Detect which cell encompasses the target text, then output its [X, Y] center coordinate. 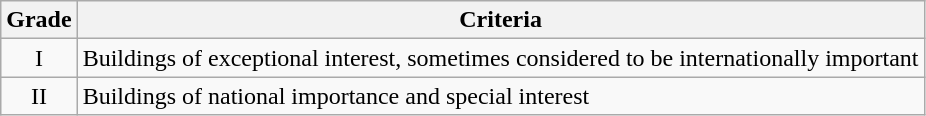
II [39, 96]
I [39, 58]
Buildings of exceptional interest, sometimes considered to be internationally important [500, 58]
Grade [39, 20]
Buildings of national importance and special interest [500, 96]
Criteria [500, 20]
